Detect which cell encompasses the target text, then output its [X, Y] center coordinate. 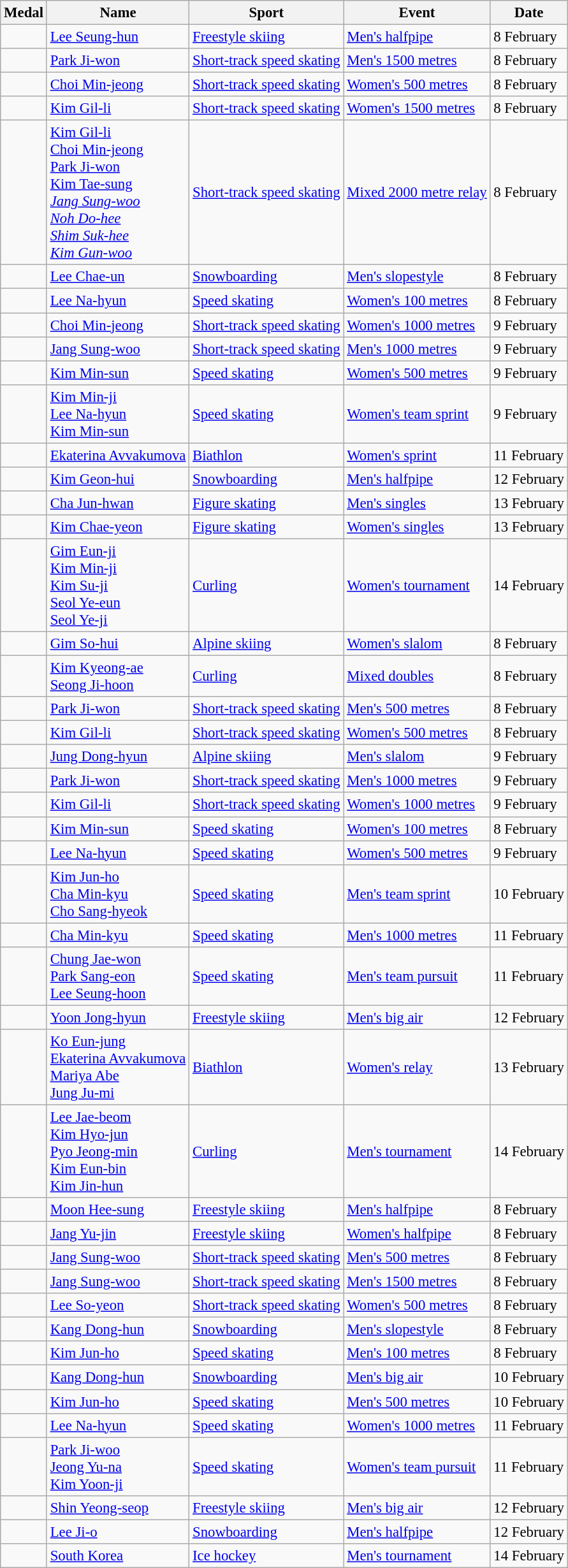
Cha Min-kyu [117, 935]
Kim Kyeong-aeSeong Ji-hoon [117, 677]
Men's team sprint [417, 894]
Event [417, 13]
Park Ji-wooJeong Yu-naKim Yoon-ji [117, 1467]
Women's 1500 metres [417, 108]
Chung Jae-wonPark Sang-eonLee Seung-hoon [117, 976]
Men's singles [417, 503]
Gim So-hui [117, 644]
Lee So-yeon [117, 1305]
Women's team pursuit [417, 1467]
Jung Dong-hyun [117, 757]
Women's slalom [417, 644]
Name [117, 13]
Yoon Jong-hyun [117, 1017]
Kim Min-jiLee Na-hyunKim Min-sun [117, 414]
Kim Geon-hui [117, 479]
Women's singles [417, 527]
Ekaterina Avvakumova [117, 455]
Lee Seung-hun [117, 37]
Mixed 2000 metre relay [417, 192]
Lee Chae-un [117, 277]
Women's sprint [417, 455]
Cha Jun-hwan [117, 503]
Sport [266, 13]
Women's relay [417, 1067]
Jang Yu-jin [117, 1234]
Men's 100 metres [417, 1353]
Date [529, 13]
Moon Hee-sung [117, 1210]
Lee Jae-beomKim Hyo-junPyo Jeong-minKim Eun-binKim Jin-hun [117, 1151]
Women's halfpipe [417, 1234]
Men's team pursuit [417, 976]
Mixed doubles [417, 677]
Kim Jun-hoCha Min-kyuCho Sang-hyeok [117, 894]
Lee Ji-o [117, 1532]
Women's tournament [417, 585]
Ko Eun-jungEkaterina AvvakumovaMariya AbeJung Ju-mi [117, 1067]
Men's slalom [417, 757]
Kim Chae-yeon [117, 527]
Kim Gil-liChoi Min-jeongPark Ji-wonKim Tae-sungJang Sung-wooNoh Do-heeShim Suk-heeKim Gun-woo [117, 192]
Medal [24, 13]
Gim Eun-jiKim Min-jiKim Su-jiSeol Ye-eunSeol Ye-ji [117, 585]
Shin Yeong-seop [117, 1507]
Women's team sprint [417, 414]
Ice hockey [266, 1556]
South Korea [117, 1556]
